Identify which cell holds the provided text, then report its [X, Y] central coordinate. 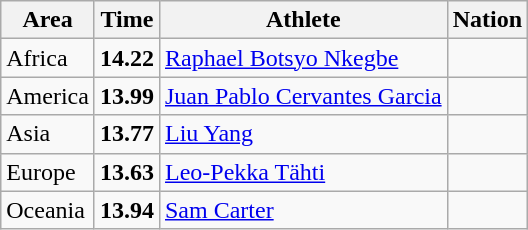
America [48, 96]
Asia [48, 134]
Oceania [48, 210]
Nation [487, 20]
Juan Pablo Cervantes Garcia [303, 96]
Europe [48, 172]
13.63 [126, 172]
Africa [48, 58]
13.94 [126, 210]
Leo-Pekka Tähti [303, 172]
Sam Carter [303, 210]
Time [126, 20]
Raphael Botsyo Nkegbe [303, 58]
Area [48, 20]
14.22 [126, 58]
13.99 [126, 96]
Athlete [303, 20]
Liu Yang [303, 134]
13.77 [126, 134]
